Detect which cell encompasses the target text, then output its (x, y) center coordinate. 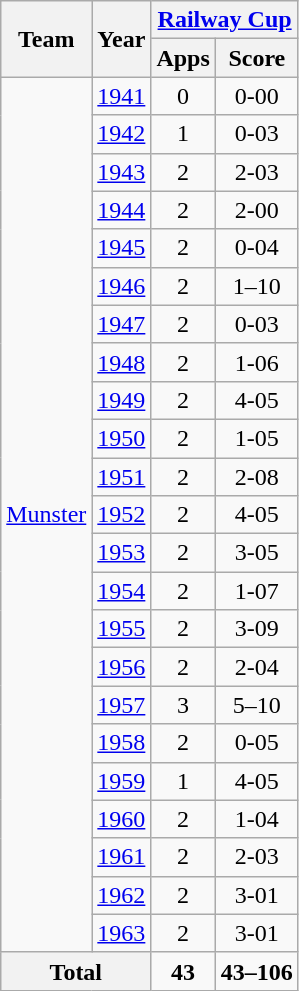
1952 (122, 515)
1-07 (256, 591)
1-06 (256, 362)
2-04 (256, 667)
0-04 (256, 248)
1963 (122, 933)
0 (183, 96)
5–10 (256, 705)
1950 (122, 438)
1947 (122, 324)
0-00 (256, 96)
1943 (122, 172)
1–10 (256, 286)
1948 (122, 362)
1954 (122, 591)
Apps (183, 58)
Year (122, 39)
1942 (122, 134)
1946 (122, 286)
1-05 (256, 438)
2-08 (256, 477)
1956 (122, 667)
Total (76, 971)
1951 (122, 477)
1945 (122, 248)
1-04 (256, 819)
3 (183, 705)
2-00 (256, 210)
1961 (122, 857)
3-09 (256, 629)
Team (46, 39)
Railway Cup (224, 20)
1944 (122, 210)
Munster (46, 514)
1957 (122, 705)
3-05 (256, 553)
1960 (122, 819)
1962 (122, 895)
1953 (122, 553)
43–106 (256, 971)
43 (183, 971)
Score (256, 58)
1959 (122, 781)
0-05 (256, 743)
1955 (122, 629)
1958 (122, 743)
1949 (122, 400)
1941 (122, 96)
